Locate the cell with the specified text and output its (X, Y) center coordinate. 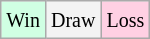
Draw (72, 20)
Win (24, 20)
Loss (126, 20)
